Identify which cell holds the provided text, then report its (X, Y) central coordinate. 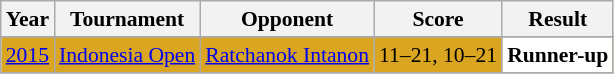
Ratchanok Intanon (287, 55)
2015 (28, 55)
Score (438, 19)
Year (28, 19)
Result (558, 19)
11–21, 10–21 (438, 55)
Opponent (287, 19)
Tournament (127, 19)
Indonesia Open (127, 55)
Runner-up (558, 55)
